Scan for the cell matching the given text and deliver its [x, y] coordinate at center. 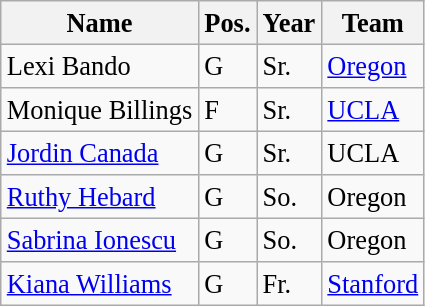
Monique Billings [100, 109]
Name [100, 22]
Fr. [290, 284]
Pos. [227, 22]
Sabrina Ionescu [100, 240]
Stanford [372, 284]
Team [372, 22]
Jordin Canada [100, 153]
Kiana Williams [100, 284]
Year [290, 22]
Lexi Bando [100, 66]
F [227, 109]
Ruthy Hebard [100, 197]
